Capture the cell that displays the provided text and extract its (x, y) central coordinate. 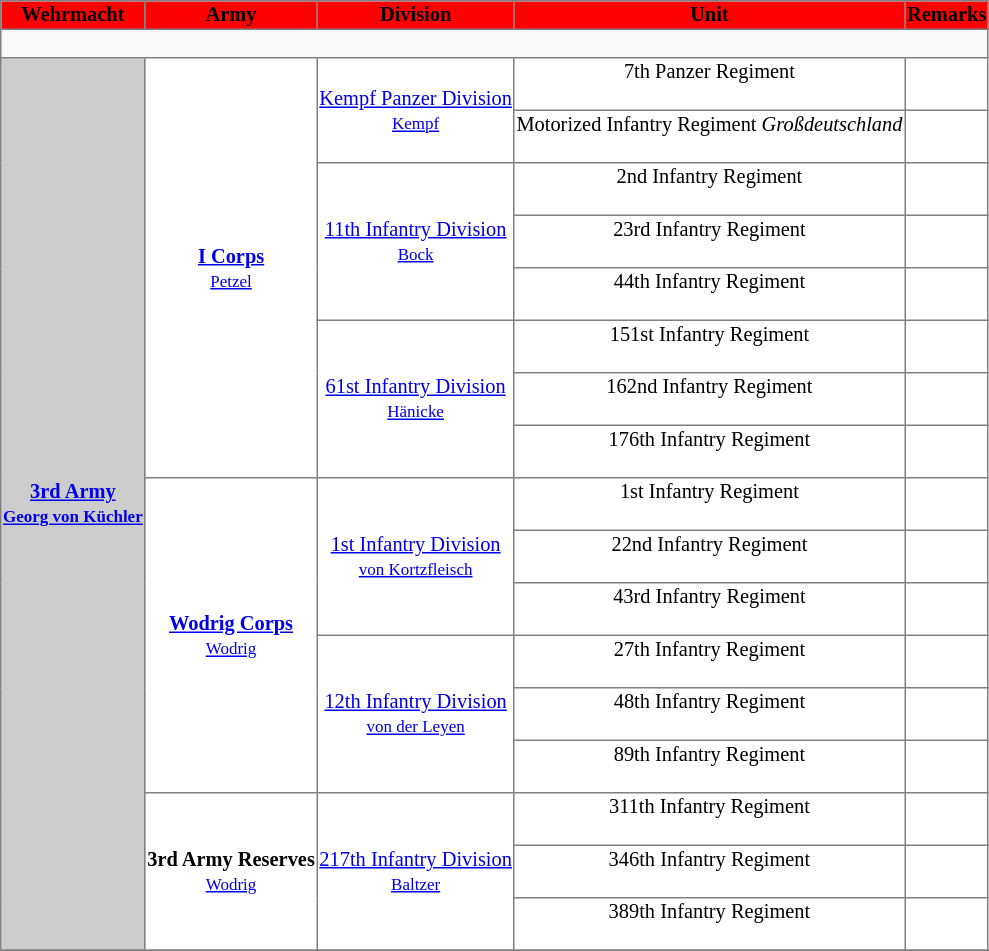
22nd Infantry Regiment (710, 556)
Unit (710, 15)
Wodrig CorpsWodrig (231, 636)
7th Panzer Regiment (710, 84)
23rd Infantry Regiment (710, 241)
11th Infantry DivisionBock (416, 242)
12th Infantry Divisionvon der Leyen (416, 714)
Division (416, 15)
176th Infantry Regiment (710, 451)
2nd Infantry Regiment (710, 189)
217th Infantry DivisionBaltzer (416, 872)
27th Infantry Regiment (710, 661)
48th Infantry Regiment (710, 714)
346th Infantry Regiment (710, 871)
162nd Infantry Regiment (710, 399)
89th Infantry Regiment (710, 766)
43rd Infantry Regiment (710, 609)
Army (231, 15)
Motorized Infantry Regiment Großdeutschland (710, 136)
Kempf Panzer DivisionKempf (416, 110)
Remarks (947, 15)
1st Infantry Divisionvon Kortzfleisch (416, 557)
3rd ArmyGeorg von Küchler (73, 504)
311th Infantry Regiment (710, 819)
44th Infantry Regiment (710, 294)
Wehrmacht (73, 15)
61st Infantry DivisionHänicke (416, 399)
3rd Army ReservesWodrig (231, 872)
389th Infantry Regiment (710, 924)
1st Infantry Regiment (710, 504)
151st Infantry Regiment (710, 346)
I CorpsPetzel (231, 268)
